Determine the (x, y) coordinate at the center of the cell enclosing the given text.  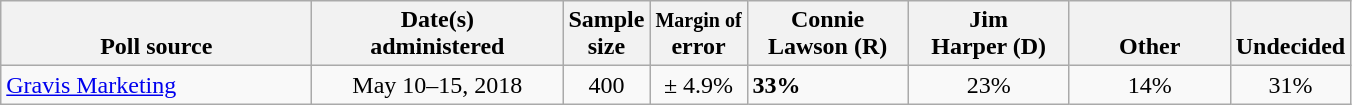
Undecided (1290, 34)
ConnieLawson (R) (828, 34)
JimHarper (D) (988, 34)
Samplesize (606, 34)
Margin oferror (698, 34)
Other (1150, 34)
Date(s)administered (438, 34)
Poll source (156, 34)
± 4.9% (698, 85)
Gravis Marketing (156, 85)
31% (1290, 85)
May 10–15, 2018 (438, 85)
400 (606, 85)
33% (828, 85)
23% (988, 85)
14% (1150, 85)
